From the cell containing the given text, extract its center point as [X, Y] coordinate. 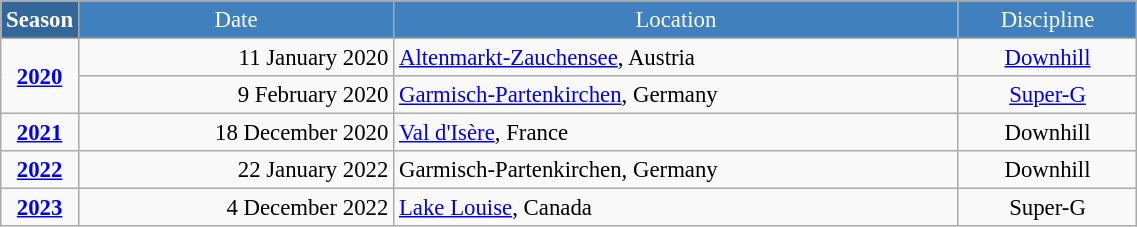
Location [676, 20]
Season [40, 20]
18 December 2020 [236, 133]
Val d'Isère, France [676, 133]
Lake Louise, Canada [676, 208]
11 January 2020 [236, 58]
2020 [40, 76]
Discipline [1048, 20]
22 January 2022 [236, 170]
Date [236, 20]
2021 [40, 133]
4 December 2022 [236, 208]
9 February 2020 [236, 95]
2022 [40, 170]
2023 [40, 208]
Altenmarkt-Zauchensee, Austria [676, 58]
